Locate the cell with the specified text and output its (X, Y) center coordinate. 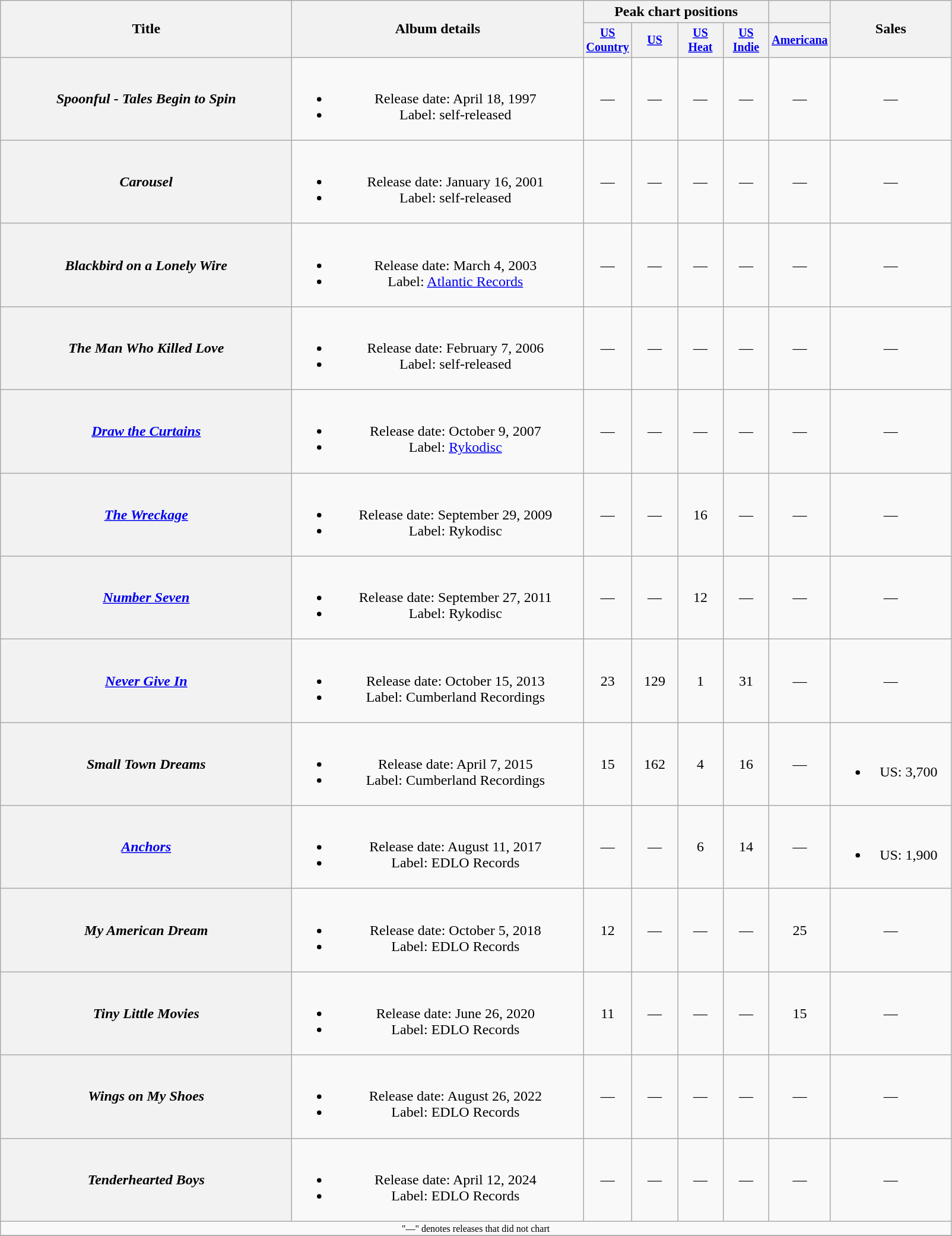
Title (146, 29)
Release date: February 7, 2006Label: self-released (438, 348)
Release date: April 18, 1997Label: self-released (438, 99)
Release date: August 11, 2017Label: EDLO Records (438, 847)
6 (700, 847)
Release date: October 15, 2013Label: Cumberland Recordings (438, 681)
Number Seven (146, 598)
Release date: April 7, 2015Label: Cumberland Recordings (438, 764)
USHeat (700, 40)
Release date: October 5, 2018Label: EDLO Records (438, 930)
Release date: March 4, 2003Label: Atlantic Records (438, 265)
Spoonful - Tales Begin to Spin (146, 99)
US: 3,700 (890, 764)
25 (799, 930)
4 (700, 764)
Blackbird on a Lonely Wire (146, 265)
14 (745, 847)
Carousel (146, 182)
31 (745, 681)
US (655, 40)
11 (608, 1013)
The Wreckage (146, 515)
23 (608, 681)
My American Dream (146, 930)
Tenderhearted Boys (146, 1180)
Release date: October 9, 2007Label: Rykodisc (438, 432)
162 (655, 764)
Small Town Dreams (146, 764)
Release date: September 27, 2011Label: Rykodisc (438, 598)
Release date: April 12, 2024Label: EDLO Records (438, 1180)
Release date: September 29, 2009Label: Rykodisc (438, 515)
Never Give In (146, 681)
Draw the Curtains (146, 432)
Tiny Little Movies (146, 1013)
Anchors (146, 847)
Release date: August 26, 2022Label: EDLO Records (438, 1096)
The Man Who Killed Love (146, 348)
"—" denotes releases that did not chart (476, 1228)
129 (655, 681)
Release date: June 26, 2020Label: EDLO Records (438, 1013)
Wings on My Shoes (146, 1096)
1 (700, 681)
USIndie (745, 40)
US Country (608, 40)
Release date: January 16, 2001Label: self-released (438, 182)
Americana (799, 40)
Album details (438, 29)
Sales (890, 29)
Peak chart positions (677, 12)
US: 1,900 (890, 847)
